Output the (X, Y) coordinate of the center of the cell containing the given text.  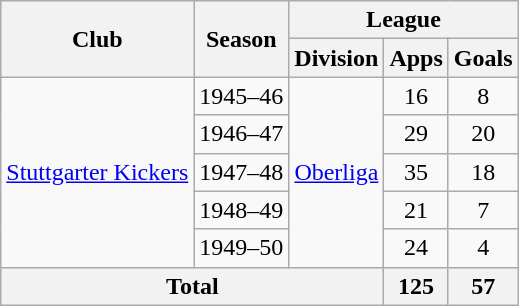
League (404, 20)
8 (483, 96)
1949–50 (242, 248)
1945–46 (242, 96)
20 (483, 134)
18 (483, 172)
Goals (483, 58)
4 (483, 248)
16 (416, 96)
21 (416, 210)
Season (242, 39)
Total (192, 286)
Club (98, 39)
Apps (416, 58)
24 (416, 248)
1947–48 (242, 172)
125 (416, 286)
Oberliga (336, 172)
1948–49 (242, 210)
35 (416, 172)
Division (336, 58)
29 (416, 134)
1946–47 (242, 134)
57 (483, 286)
7 (483, 210)
Stuttgarter Kickers (98, 172)
